Search for the cell housing the specified text and yield its [X, Y] center coordinate. 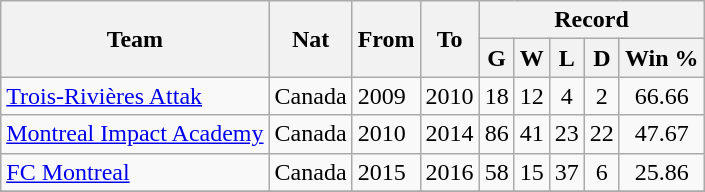
66.66 [662, 96]
Record [592, 20]
2014 [450, 134]
Montreal Impact Academy [135, 134]
37 [566, 172]
22 [602, 134]
Win % [662, 58]
47.67 [662, 134]
2015 [386, 172]
18 [496, 96]
Nat [310, 39]
L [566, 58]
2009 [386, 96]
58 [496, 172]
25.86 [662, 172]
2 [602, 96]
W [532, 58]
86 [496, 134]
G [496, 58]
15 [532, 172]
To [450, 39]
D [602, 58]
23 [566, 134]
4 [566, 96]
41 [532, 134]
Team [135, 39]
6 [602, 172]
2016 [450, 172]
12 [532, 96]
FC Montreal [135, 172]
Trois-Rivières Attak [135, 96]
From [386, 39]
